Detect which cell encompasses the target text, then output its [X, Y] center coordinate. 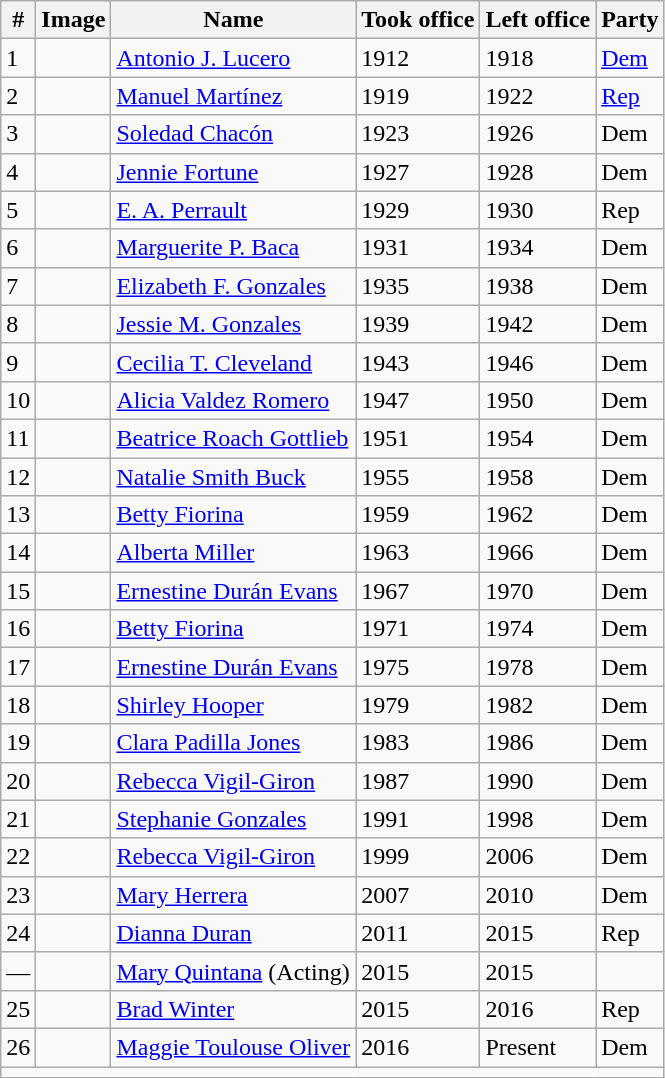
Elizabeth F. Gonzales [234, 286]
1927 [418, 172]
Marguerite P. Baca [234, 248]
1983 [418, 743]
Antonio J. Lucero [234, 58]
1929 [418, 210]
1975 [418, 667]
1935 [418, 286]
2010 [538, 895]
18 [18, 705]
5 [18, 210]
Jessie M. Gonzales [234, 324]
1951 [418, 438]
Alberta Miller [234, 553]
2011 [418, 933]
Image [74, 20]
22 [18, 857]
14 [18, 553]
23 [18, 895]
Stephanie Gonzales [234, 819]
26 [18, 1047]
12 [18, 477]
1974 [538, 629]
1999 [418, 857]
1923 [418, 134]
1982 [538, 705]
1955 [418, 477]
Took office [418, 20]
— [18, 971]
9 [18, 362]
1939 [418, 324]
Cecilia T. Cleveland [234, 362]
20 [18, 781]
1934 [538, 248]
1962 [538, 515]
1966 [538, 553]
Left office [538, 20]
Maggie Toulouse Oliver [234, 1047]
1979 [418, 705]
Mary Quintana (Acting) [234, 971]
Jennie Fortune [234, 172]
1954 [538, 438]
Party [630, 20]
1991 [418, 819]
1959 [418, 515]
1978 [538, 667]
10 [18, 400]
3 [18, 134]
1950 [538, 400]
Name [234, 20]
7 [18, 286]
1946 [538, 362]
2006 [538, 857]
21 [18, 819]
4 [18, 172]
Natalie Smith Buck [234, 477]
1928 [538, 172]
15 [18, 591]
Beatrice Roach Gottlieb [234, 438]
13 [18, 515]
1919 [418, 96]
Soledad Chacón [234, 134]
25 [18, 1009]
Manuel Martínez [234, 96]
1938 [538, 286]
E. A. Perrault [234, 210]
Dianna Duran [234, 933]
1931 [418, 248]
# [18, 20]
6 [18, 248]
1967 [418, 591]
1943 [418, 362]
1922 [538, 96]
2 [18, 96]
1963 [418, 553]
1987 [418, 781]
1990 [538, 781]
Alicia Valdez Romero [234, 400]
19 [18, 743]
1918 [538, 58]
1998 [538, 819]
1926 [538, 134]
1986 [538, 743]
8 [18, 324]
24 [18, 933]
1930 [538, 210]
1970 [538, 591]
1947 [418, 400]
Clara Padilla Jones [234, 743]
16 [18, 629]
Present [538, 1047]
11 [18, 438]
1 [18, 58]
Shirley Hooper [234, 705]
1971 [418, 629]
1912 [418, 58]
17 [18, 667]
1942 [538, 324]
Brad Winter [234, 1009]
2007 [418, 895]
Mary Herrera [234, 895]
1958 [538, 477]
